Capture the cell that displays the provided text and extract its [x, y] central coordinate. 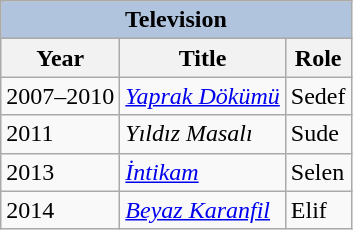
Role [318, 58]
Year [60, 58]
2011 [60, 134]
Television [176, 20]
Elif [318, 210]
İntikam [203, 172]
Sedef [318, 96]
2013 [60, 172]
Title [203, 58]
Yıldız Masalı [203, 134]
Beyaz Karanfil [203, 210]
Selen [318, 172]
Sude [318, 134]
2014 [60, 210]
Yaprak Dökümü [203, 96]
2007–2010 [60, 96]
